From the cell containing the given text, extract its center point as (x, y) coordinate. 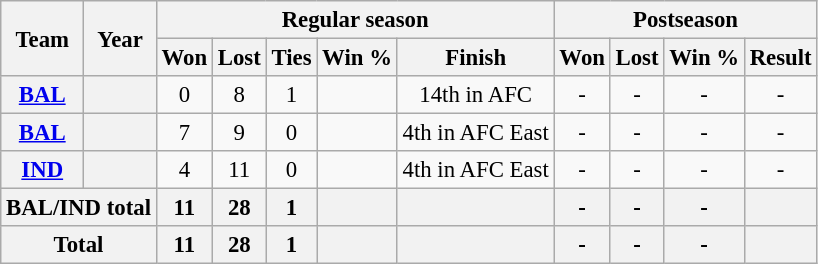
Finish (476, 58)
8 (239, 95)
9 (239, 133)
BAL/IND total (79, 208)
Team (42, 38)
7 (184, 133)
Ties (292, 58)
Result (780, 58)
Total (79, 245)
4 (184, 170)
Regular season (355, 20)
Postseason (686, 20)
14th in AFC (476, 95)
IND (42, 170)
Year (120, 38)
